Extract the (X, Y) coordinate from the center of the cell holding the provided text.  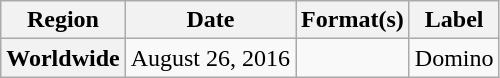
Region (63, 20)
Label (454, 20)
Date (210, 20)
August 26, 2016 (210, 58)
Domino (454, 58)
Worldwide (63, 58)
Format(s) (353, 20)
